Locate the cell with the specified text and output its [x, y] center coordinate. 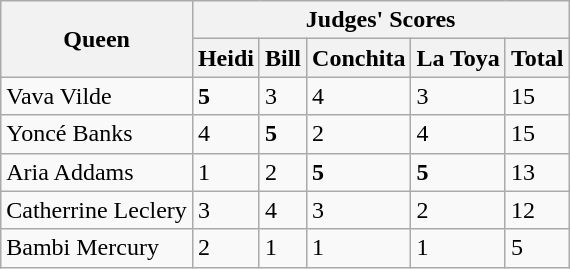
Queen [97, 39]
13 [537, 172]
La Toya [458, 58]
12 [537, 210]
Bambi Mercury [97, 248]
Judges' Scores [380, 20]
Yoncé Banks [97, 134]
Conchita [359, 58]
Heidi [226, 58]
Total [537, 58]
Vava Vilde [97, 96]
Bill [282, 58]
Catherrine Leclery [97, 210]
Aria Addams [97, 172]
